Output the [x, y] coordinate of the center of the cell containing the given text.  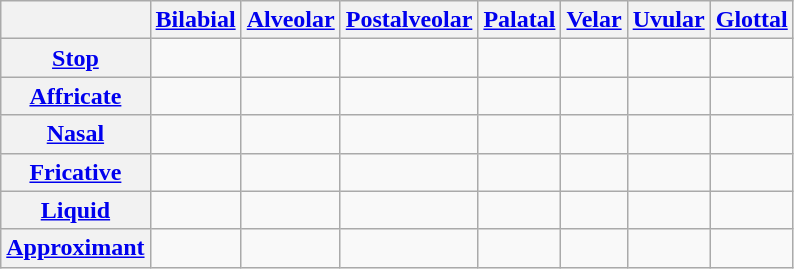
Palatal [520, 20]
Glottal [752, 20]
Nasal [76, 134]
Fricative [76, 172]
Approximant [76, 248]
Liquid [76, 210]
Uvular [668, 20]
Stop [76, 58]
Postalveolar [409, 20]
Velar [594, 20]
Affricate [76, 96]
Alveolar [290, 20]
Bilabial [196, 20]
